Provide the [X, Y] coordinate of the cell's center where the given text is located.  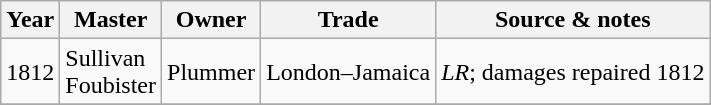
Year [30, 20]
Trade [348, 20]
Master [111, 20]
Owner [212, 20]
Plummer [212, 72]
London–Jamaica [348, 72]
SullivanFoubister [111, 72]
LR; damages repaired 1812 [573, 72]
1812 [30, 72]
Source & notes [573, 20]
